Extract the [x, y] coordinate from the center of the cell holding the provided text.  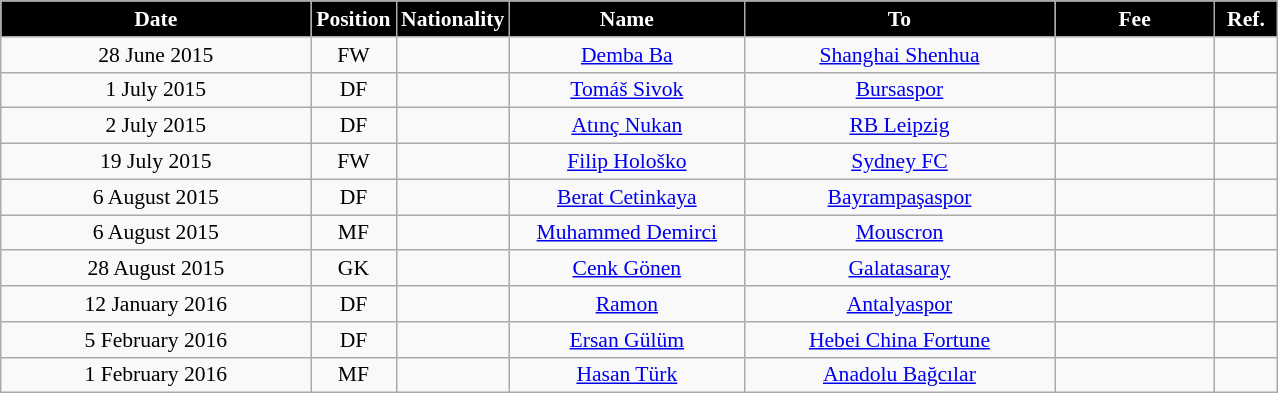
Muhammed Demirci [626, 233]
Berat Cetinkaya [626, 197]
Name [626, 19]
Atınç Nukan [626, 126]
Ersan Gülüm [626, 340]
2 July 2015 [156, 126]
12 January 2016 [156, 304]
Sydney FC [899, 162]
Filip Hološko [626, 162]
Nationality [452, 19]
5 February 2016 [156, 340]
Bursaspor [899, 90]
Cenk Gönen [626, 269]
Anadolu Bağcılar [899, 375]
Demba Ba [626, 55]
1 July 2015 [156, 90]
28 June 2015 [156, 55]
Fee [1135, 19]
GK [354, 269]
Galatasaray [899, 269]
Hasan Türk [626, 375]
To [899, 19]
Tomáš Sivok [626, 90]
Date [156, 19]
Shanghai Shenhua [899, 55]
Position [354, 19]
1 February 2016 [156, 375]
19 July 2015 [156, 162]
28 August 2015 [156, 269]
Hebei China Fortune [899, 340]
Ramon [626, 304]
RB Leipzig [899, 126]
Ref. [1246, 19]
Antalyaspor [899, 304]
Mouscron [899, 233]
Bayrampaşaspor [899, 197]
